For the text-containing cell, return its midpoint in [X, Y] coordinate format. 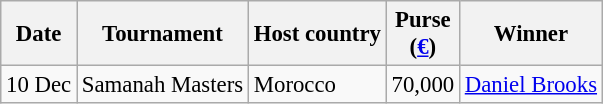
Samanah Masters [162, 85]
Winner [530, 34]
Daniel Brooks [530, 85]
Host country [317, 34]
70,000 [422, 85]
Date [39, 34]
Tournament [162, 34]
Purse(€) [422, 34]
10 Dec [39, 85]
Morocco [317, 85]
